Provide the (X, Y) coordinate of the cell's center where the given text is located.  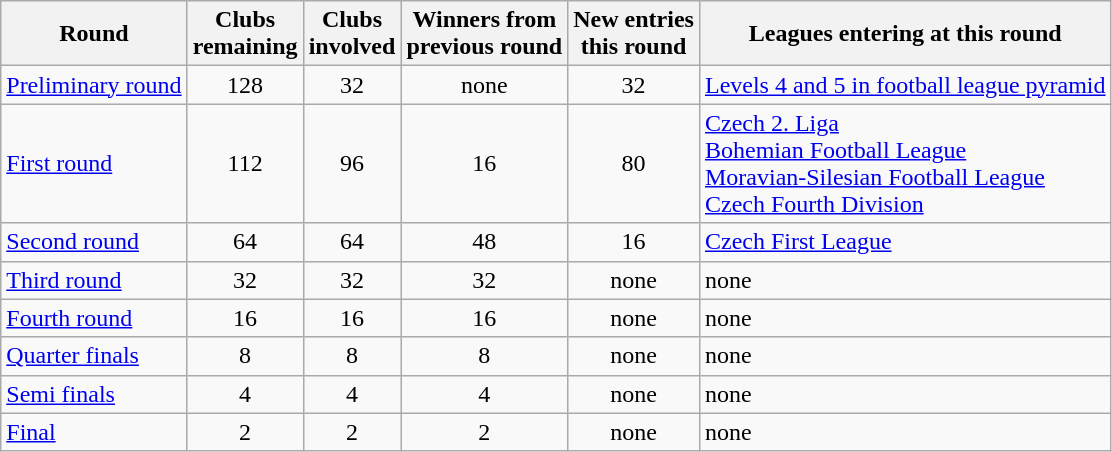
80 (634, 164)
Second round (94, 242)
New entriesthis round (634, 34)
48 (484, 242)
Clubsremaining (245, 34)
First round (94, 164)
Winners fromprevious round (484, 34)
Quarter finals (94, 356)
Semi finals (94, 394)
Levels 4 and 5 in football league pyramid (905, 85)
Final (94, 432)
96 (352, 164)
128 (245, 85)
Czech First League (905, 242)
Clubsinvolved (352, 34)
Third round (94, 280)
112 (245, 164)
Leagues entering at this round (905, 34)
Round (94, 34)
Fourth round (94, 318)
Czech 2. LigaBohemian Football LeagueMoravian-Silesian Football LeagueCzech Fourth Division (905, 164)
Preliminary round (94, 85)
